Find where the given text appears and provide that cell's center as [x, y] coordinate. 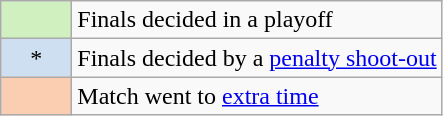
Finals decided in a playoff [257, 20]
Finals decided by a penalty shoot-out [257, 58]
* [36, 58]
Match went to extra time [257, 96]
